Scan for the cell matching the given text and deliver its [x, y] coordinate at center. 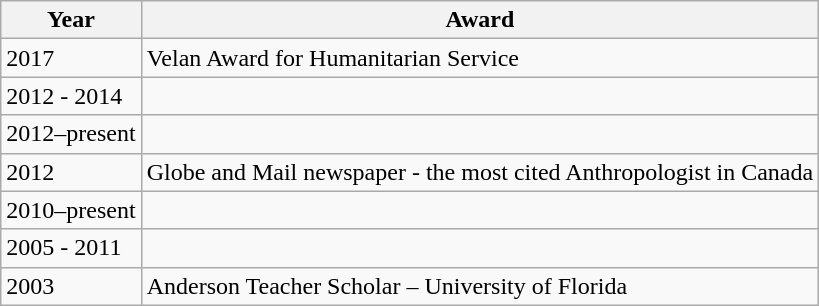
2017 [71, 58]
Globe and Mail newspaper - the most cited Anthropologist in Canada [480, 172]
2003 [71, 286]
Award [480, 20]
2005 - 2011 [71, 248]
Velan Award for Humanitarian Service [480, 58]
Anderson Teacher Scholar – University of Florida [480, 286]
2010–present [71, 210]
2012 - 2014 [71, 96]
2012–present [71, 134]
Year [71, 20]
2012 [71, 172]
